Scan for the cell matching the given text and deliver its [X, Y] coordinate at center. 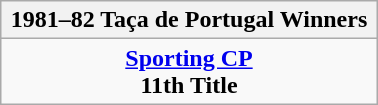
1981–82 Taça de Portugal Winners [189, 20]
Sporting CP11th Title [189, 72]
